Detect which cell encompasses the target text, then output its (x, y) center coordinate. 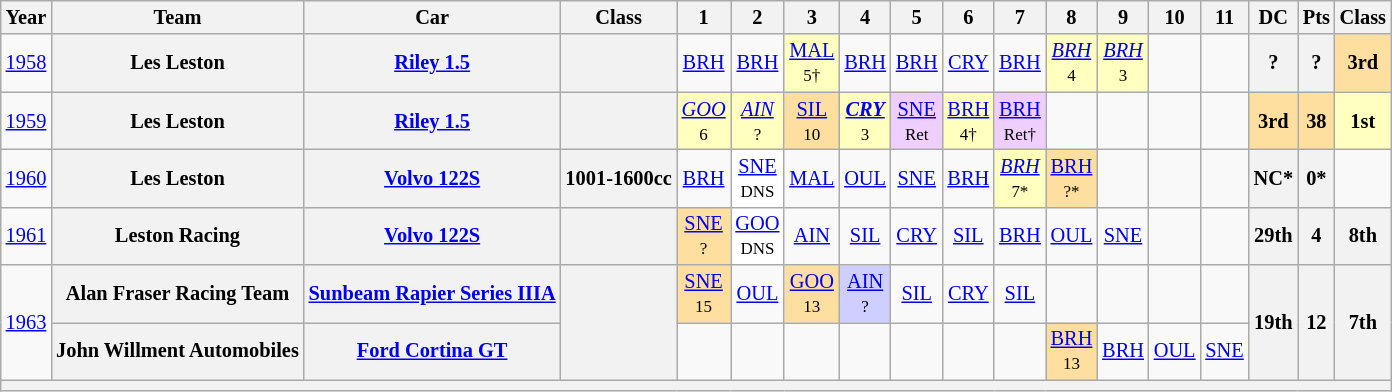
DC (1274, 17)
9 (1123, 17)
5 (917, 17)
1960 (26, 178)
NC* (1274, 178)
BRHRet† (1020, 121)
SNERet (917, 121)
Ford Cortina GT (432, 351)
Alan Fraser Racing Team (178, 294)
MAL (812, 178)
10 (1175, 17)
11 (1224, 17)
19th (1274, 322)
CRY3 (865, 121)
BRH4 (1072, 63)
Team (178, 17)
6 (968, 17)
Sunbeam Rapier Series IIIA (432, 294)
SNE? (704, 236)
38 (1316, 121)
GOODNS (757, 236)
7th (1363, 322)
BRH?* (1072, 178)
Car (432, 17)
SNE15 (704, 294)
1959 (26, 121)
AIN (812, 236)
1958 (26, 63)
3 (812, 17)
1 (704, 17)
1001-1600cc (619, 178)
Pts (1316, 17)
8 (1072, 17)
SNEDNS (757, 178)
BRH13 (1072, 351)
GOO6 (704, 121)
Year (26, 17)
BRH4† (968, 121)
8th (1363, 236)
Leston Racing (178, 236)
GOO13 (812, 294)
1961 (26, 236)
BRH3 (1123, 63)
29th (1274, 236)
2 (757, 17)
John Willment Automobiles (178, 351)
7 (1020, 17)
BRH7* (1020, 178)
1963 (26, 322)
0* (1316, 178)
12 (1316, 322)
MAL5† (812, 63)
SIL10 (812, 121)
1st (1363, 121)
